Find where the given text appears and provide that cell's center as (X, Y) coordinate. 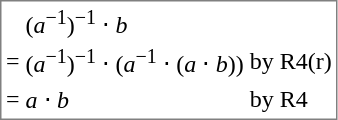
by R4(r) (290, 62)
a ⋅ b (134, 99)
by R4 (290, 99)
(a−1)−1 ⋅ (a−1 ⋅ (a ⋅ b)) (134, 62)
(a−1)−1 ⋅ b (134, 22)
